From the cell containing the given text, extract its center point as [X, Y] coordinate. 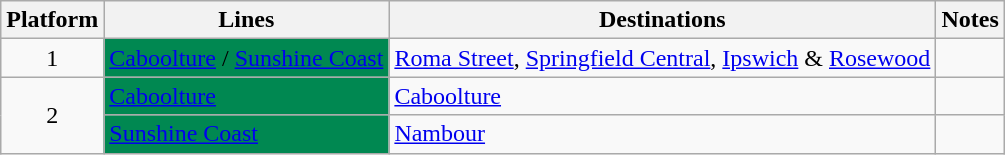
Nambour [662, 134]
Sunshine Coast [246, 134]
Roma Street, Springfield Central, Ipswich & Rosewood [662, 58]
2 [52, 115]
Caboolture / Sunshine Coast [246, 58]
1 [52, 58]
Lines [246, 20]
Destinations [662, 20]
Platform [52, 20]
Notes [970, 20]
